Identify which cell holds the provided text, then report its [x, y] central coordinate. 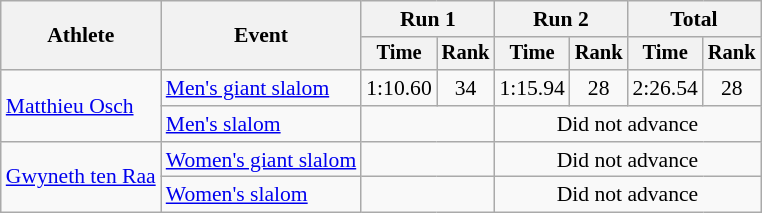
1:15.94 [532, 88]
1:10.60 [398, 88]
Men's giant slalom [262, 88]
Women's giant slalom [262, 160]
Event [262, 36]
Gwyneth ten Raa [81, 178]
Run 1 [428, 19]
2:26.54 [664, 88]
Athlete [81, 36]
34 [466, 88]
Total [694, 19]
Run 2 [560, 19]
Men's slalom [262, 124]
Women's slalom [262, 195]
Matthieu Osch [81, 106]
